From the cell containing the given text, extract its center point as [X, Y] coordinate. 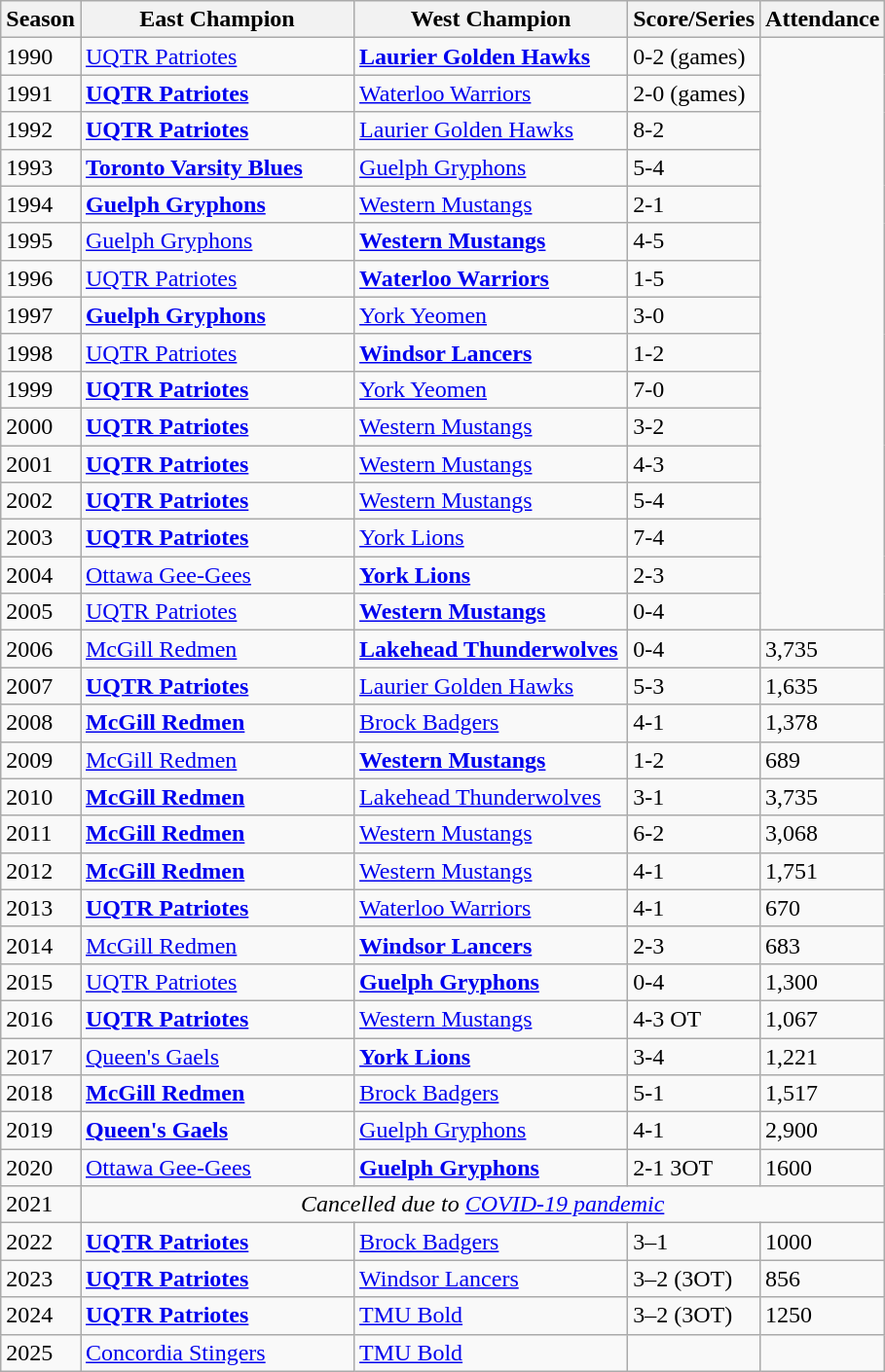
1-5 [694, 278]
2-1 [694, 204]
1,517 [823, 1094]
2012 [41, 871]
2025 [41, 1353]
2008 [41, 723]
3-0 [694, 315]
1250 [823, 1316]
2021 [41, 1205]
2017 [41, 1056]
4-3 OT [694, 1019]
1995 [41, 241]
1994 [41, 204]
4-5 [694, 241]
2-0 (games) [694, 93]
Season [41, 19]
2018 [41, 1094]
Concordia Stingers [216, 1353]
7-4 [694, 538]
3-4 [694, 1056]
2020 [41, 1168]
East Champion [216, 19]
7-0 [694, 389]
1600 [823, 1168]
5-1 [694, 1094]
2006 [41, 649]
1993 [41, 167]
1992 [41, 130]
1,067 [823, 1019]
1000 [823, 1242]
Cancelled due to COVID-19 pandemic [482, 1205]
2003 [41, 538]
Attendance [823, 19]
1990 [41, 56]
1996 [41, 278]
3-2 [694, 426]
1998 [41, 352]
4-3 [694, 464]
1997 [41, 315]
1991 [41, 93]
1,300 [823, 982]
2005 [41, 612]
1,635 [823, 686]
2015 [41, 982]
683 [823, 945]
2004 [41, 575]
1,221 [823, 1056]
1,751 [823, 871]
2002 [41, 501]
3,068 [823, 834]
2013 [41, 908]
2-1 3OT [694, 1168]
6-2 [694, 834]
8-2 [694, 130]
1999 [41, 389]
1,378 [823, 723]
2000 [41, 426]
2001 [41, 464]
856 [823, 1279]
2014 [41, 945]
2,900 [823, 1131]
3–1 [694, 1242]
2009 [41, 760]
0-2 (games) [694, 56]
2023 [41, 1279]
Toronto Varsity Blues [216, 167]
2007 [41, 686]
670 [823, 908]
5-3 [694, 686]
2019 [41, 1131]
2010 [41, 797]
2011 [41, 834]
2016 [41, 1019]
689 [823, 760]
3-1 [694, 797]
2024 [41, 1316]
Score/Series [694, 19]
2022 [41, 1242]
West Champion [491, 19]
